From the cell containing the given text, extract its center point as [X, Y] coordinate. 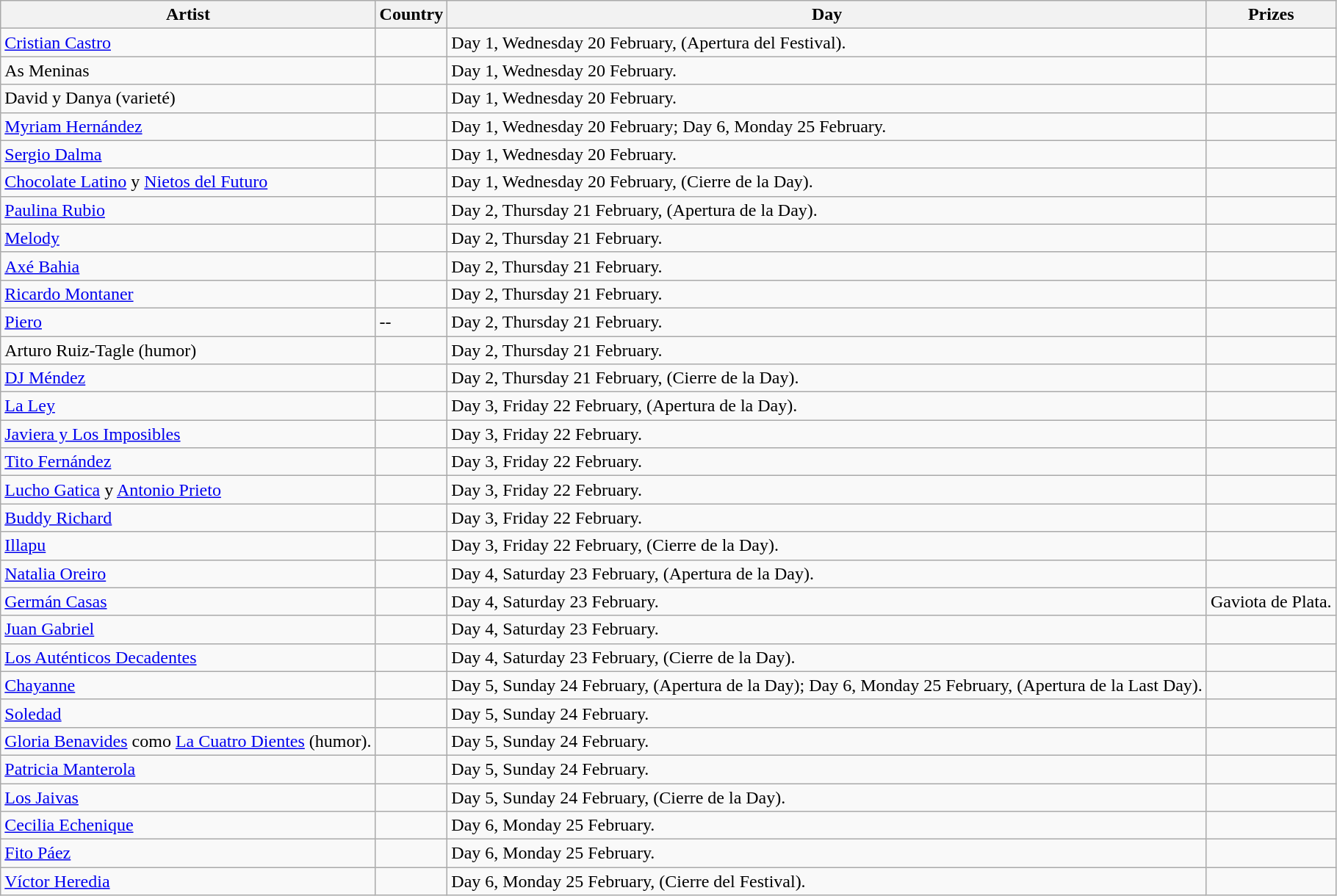
Day 5, Sunday 24 February, (Cierre de la Day). [827, 797]
Chocolate Latino y Nietos del Futuro [188, 182]
Day 2, Thursday 21 February, (Apertura de la Day). [827, 210]
Lucho Gatica y Antonio Prieto [188, 490]
Day 4, Saturday 23 February, (Apertura de la Day). [827, 574]
Day 2, Thursday 21 February, (Cierre de la Day). [827, 378]
La Ley [188, 406]
-- [411, 322]
Axé Bahia [188, 266]
Cristian Castro [188, 43]
Illapu [188, 546]
Los Jaivas [188, 797]
Soledad [188, 713]
Los Auténticos Decadentes [188, 657]
Cecilia Echenique [188, 825]
Juan Gabriel [188, 629]
Natalia Oreiro [188, 574]
Víctor Heredia [188, 881]
Prizes [1271, 15]
Paulina Rubio [188, 210]
Country [411, 15]
Melody [188, 238]
Piero [188, 322]
Tito Fernández [188, 462]
Day 3, Friday 22 February, (Apertura de la Day). [827, 406]
Gaviota de Plata. [1271, 601]
Gloria Benavides como La Cuatro Dientes (humor). [188, 741]
Day 1, Wednesday 20 February, (Cierre de la Day). [827, 182]
Day 1, Wednesday 20 February; Day 6, Monday 25 February. [827, 126]
Sergio Dalma [188, 154]
Day 1, Wednesday 20 February, (Apertura del Festival). [827, 43]
Day [827, 15]
Fito Páez [188, 853]
Arturo Ruiz-Tagle (humor) [188, 350]
As Meninas [188, 71]
DJ Méndez [188, 378]
David y Danya (varieté) [188, 98]
Germán Casas [188, 601]
Day 3, Friday 22 February, (Cierre de la Day). [827, 546]
Day 6, Monday 25 February, (Cierre del Festival). [827, 881]
Patricia Manterola [188, 769]
Buddy Richard [188, 518]
Myriam Hernández [188, 126]
Javiera y Los Imposibles [188, 434]
Day 5, Sunday 24 February, (Apertura de la Day); Day 6, Monday 25 February, (Apertura de la Last Day). [827, 685]
Ricardo Montaner [188, 294]
Day 4, Saturday 23 February, (Cierre de la Day). [827, 657]
Artist [188, 15]
Chayanne [188, 685]
